Identify which cell holds the provided text, then report its (X, Y) central coordinate. 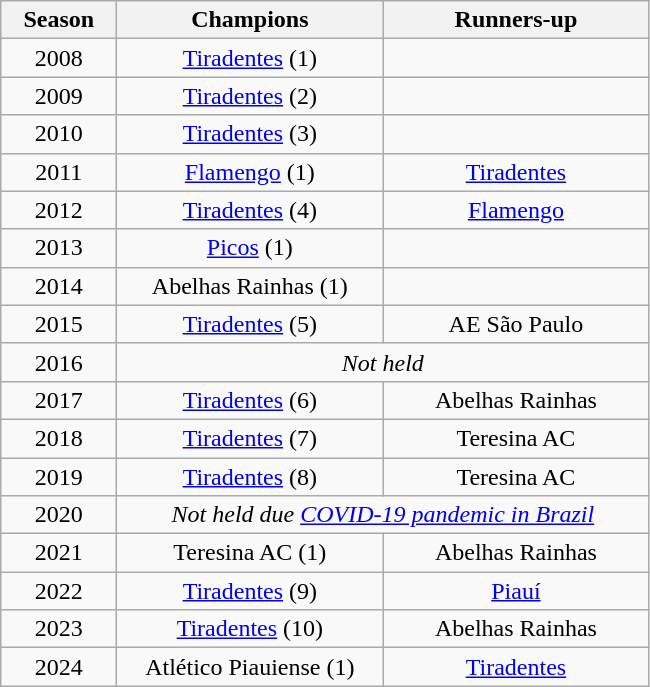
Champions (250, 20)
2018 (59, 438)
Abelhas Rainhas (1) (250, 286)
2019 (59, 477)
2008 (59, 58)
Tiradentes (9) (250, 591)
Tiradentes (3) (250, 134)
2016 (59, 362)
2022 (59, 591)
AE São Paulo (516, 324)
Picos (1) (250, 248)
Tiradentes (6) (250, 400)
2024 (59, 667)
Tiradentes (1) (250, 58)
Tiradentes (7) (250, 438)
2015 (59, 324)
Flamengo (1) (250, 172)
Season (59, 20)
Not held (383, 362)
Atlético Piauiense (1) (250, 667)
Not held due COVID-19 pandemic in Brazil (383, 515)
2013 (59, 248)
Runners-up (516, 20)
2009 (59, 96)
2014 (59, 286)
Flamengo (516, 210)
2021 (59, 553)
2012 (59, 210)
Tiradentes (2) (250, 96)
Tiradentes (10) (250, 629)
Tiradentes (8) (250, 477)
2017 (59, 400)
Piauí (516, 591)
2020 (59, 515)
2023 (59, 629)
2010 (59, 134)
Tiradentes (4) (250, 210)
Tiradentes (5) (250, 324)
Teresina AC (1) (250, 553)
2011 (59, 172)
